Determine the [X, Y] coordinate at the center of the cell enclosing the given text.  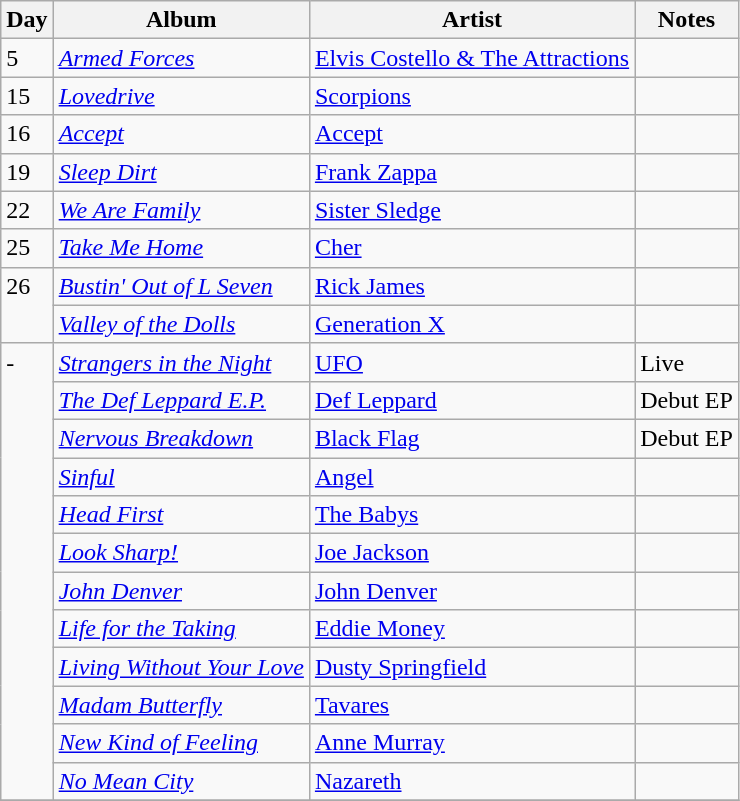
15 [27, 96]
16 [27, 134]
Black Flag [472, 438]
Lovedrive [181, 96]
The Def Leppard E.P. [181, 400]
Take Me Home [181, 248]
Nervous Breakdown [181, 438]
Living Without Your Love [181, 667]
Life for the Taking [181, 629]
Def Leppard [472, 400]
Live [687, 362]
Day [27, 20]
Rick James [472, 286]
25 [27, 248]
Eddie Money [472, 629]
Tavares [472, 705]
Strangers in the Night [181, 362]
UFO [472, 362]
Frank Zappa [472, 172]
We Are Family [181, 210]
Anne Murray [472, 743]
No Mean City [181, 781]
Sinful [181, 477]
Head First [181, 515]
Armed Forces [181, 58]
Joe Jackson [472, 553]
5 [27, 58]
Scorpions [472, 96]
Nazareth [472, 781]
- [27, 572]
New Kind of Feeling [181, 743]
26 [27, 305]
Elvis Costello & The Attractions [472, 58]
Look Sharp! [181, 553]
Sleep Dirt [181, 172]
Cher [472, 248]
Angel [472, 477]
Madam Butterfly [181, 705]
Artist [472, 20]
The Babys [472, 515]
Valley of the Dolls [181, 324]
Generation X [472, 324]
Bustin' Out of L Seven [181, 286]
Album [181, 20]
Sister Sledge [472, 210]
19 [27, 172]
22 [27, 210]
Notes [687, 20]
Dusty Springfield [472, 667]
